Locate the cell with the specified text and output its [X, Y] center coordinate. 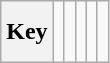
Key [27, 32]
